Return [X, Y] of the center of cell containing provided text 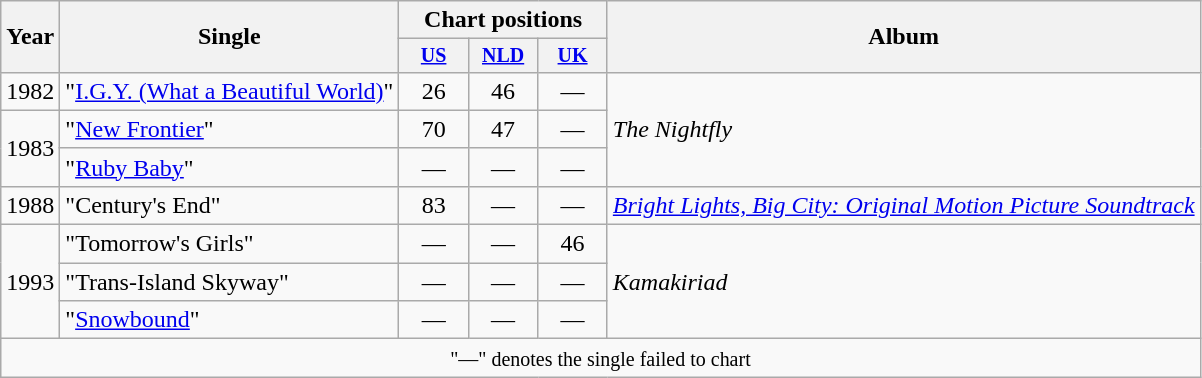
US [434, 56]
Year [30, 37]
"New Frontier" [230, 129]
1982 [30, 91]
UK [572, 56]
Kamakiriad [904, 282]
Chart positions [503, 20]
70 [434, 129]
NLD [502, 56]
"Tomorrow's Girls" [230, 244]
"—" denotes the single failed to chart [600, 358]
83 [434, 205]
Album [904, 37]
Single [230, 37]
"Century's End" [230, 205]
47 [502, 129]
26 [434, 91]
1983 [30, 148]
The Nightfly [904, 129]
"Snowbound" [230, 320]
Bright Lights, Big City: Original Motion Picture Soundtrack [904, 205]
1993 [30, 282]
1988 [30, 205]
"Trans-Island Skyway" [230, 282]
"Ruby Baby" [230, 167]
"I.G.Y. (What a Beautiful World)" [230, 91]
